Return the (x, y) coordinate for the center point of the cell that contains the specified text.  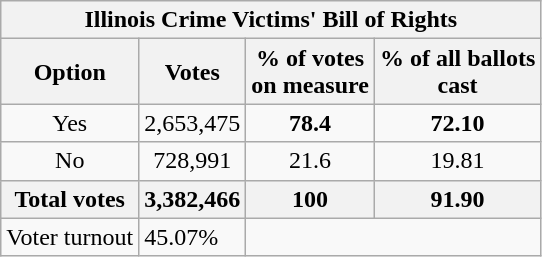
2,653,475 (192, 123)
% of voteson measure (310, 72)
78.4 (310, 123)
21.6 (310, 161)
19.81 (457, 161)
Voter turnout (70, 237)
72.10 (457, 123)
3,382,466 (192, 199)
Option (70, 72)
Yes (70, 123)
Total votes (70, 199)
45.07% (192, 237)
Illinois Crime Victims' Bill of Rights (271, 20)
100 (310, 199)
91.90 (457, 199)
No (70, 161)
Votes (192, 72)
% of all ballotscast (457, 72)
728,991 (192, 161)
